For the text-containing cell, return its midpoint in (X, Y) coordinate format. 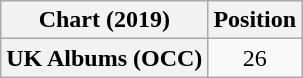
26 (255, 58)
Chart (2019) (104, 20)
Position (255, 20)
UK Albums (OCC) (104, 58)
